Capture the cell that displays the provided text and extract its [x, y] central coordinate. 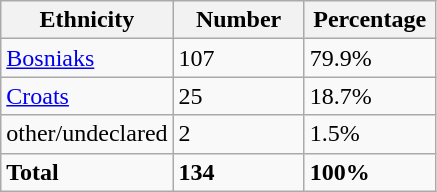
Number [238, 20]
100% [370, 172]
134 [238, 172]
Croats [87, 96]
107 [238, 58]
25 [238, 96]
79.9% [370, 58]
2 [238, 134]
Bosniaks [87, 58]
Total [87, 172]
1.5% [370, 134]
Ethnicity [87, 20]
18.7% [370, 96]
Percentage [370, 20]
other/undeclared [87, 134]
